Determine the [x, y] coordinate at the center of the cell enclosing the given text.  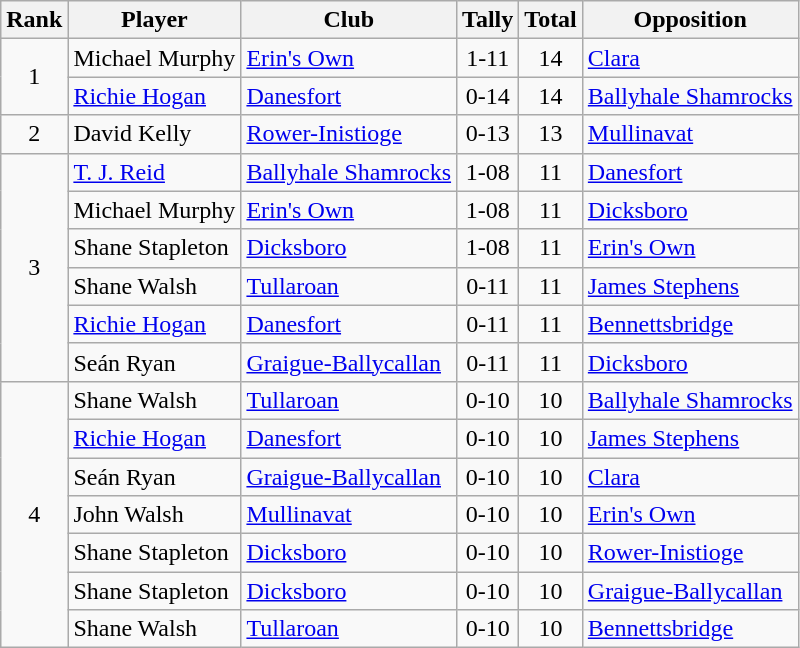
Tally [488, 20]
Total [551, 20]
13 [551, 134]
Opposition [690, 20]
David Kelly [154, 134]
3 [34, 267]
Player [154, 20]
T. J. Reid [154, 172]
0-14 [488, 96]
4 [34, 514]
Club [349, 20]
0-13 [488, 134]
2 [34, 134]
Rank [34, 20]
1 [34, 77]
1-11 [488, 58]
John Walsh [154, 515]
